Locate the cell with the specified text and output its [x, y] center coordinate. 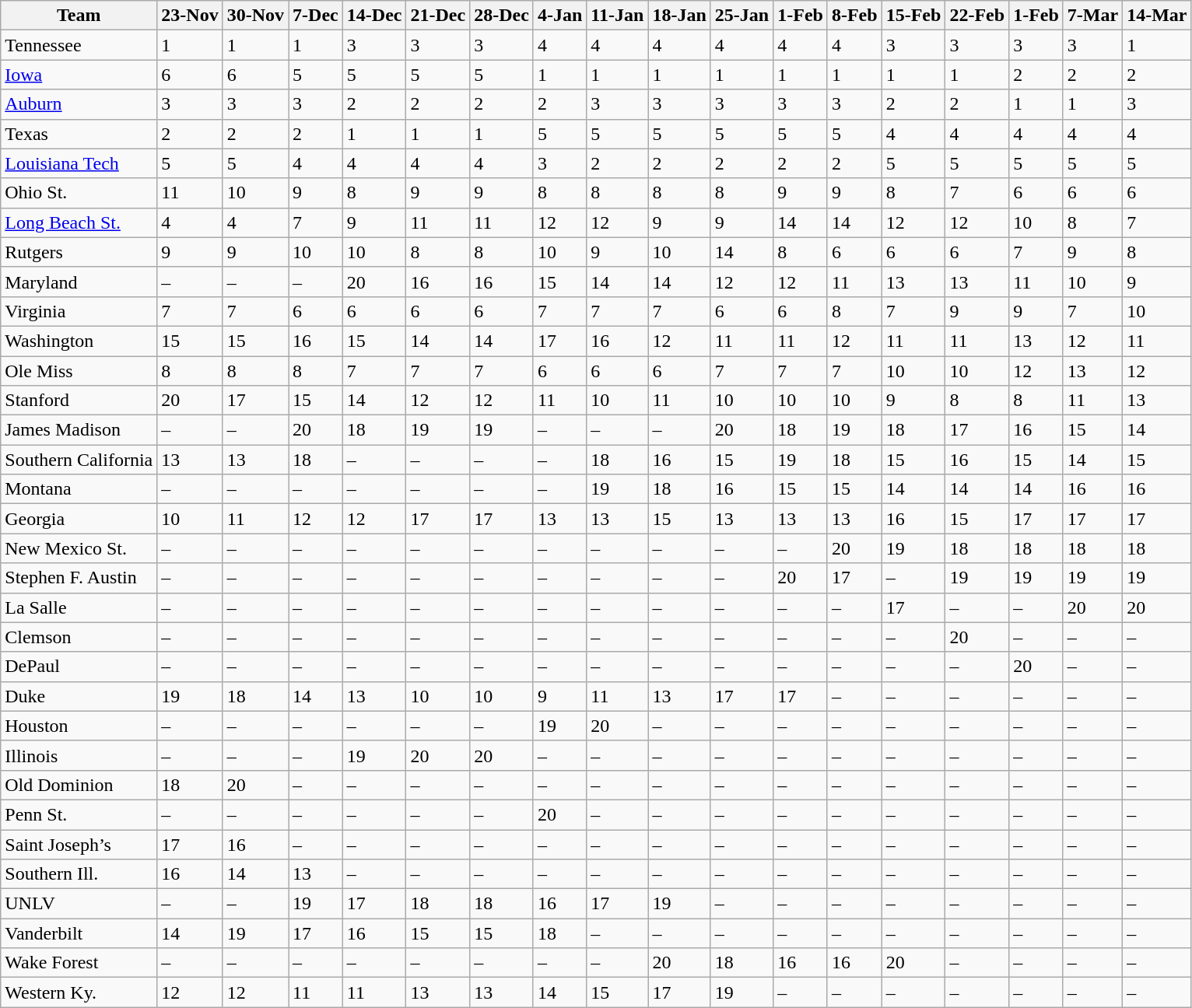
25-Jan [741, 16]
DePaul [79, 667]
Stanford [79, 401]
La Salle [79, 607]
Ole Miss [79, 371]
Western Ky. [79, 992]
Illinois [79, 755]
Iowa [79, 75]
Vanderbilt [79, 933]
Georgia [79, 519]
Duke [79, 696]
14-Dec [374, 16]
21-Dec [438, 16]
Maryland [79, 282]
7-Dec [316, 16]
Southern Ill. [79, 874]
Penn St. [79, 814]
4-Jan [559, 16]
New Mexico St. [79, 548]
Tennessee [79, 45]
Wake Forest [79, 963]
18-Jan [679, 16]
14-Mar [1157, 16]
Houston [79, 726]
Auburn [79, 104]
Virginia [79, 311]
Old Dominion [79, 785]
22-Feb [977, 16]
11-Jan [618, 16]
8-Feb [854, 16]
UNLV [79, 904]
Clemson [79, 637]
Montana [79, 489]
28-Dec [502, 16]
Louisiana Tech [79, 163]
Long Beach St. [79, 222]
15-Feb [913, 16]
Team [79, 16]
Rutgers [79, 252]
Saint Joseph’s [79, 844]
Ohio St. [79, 193]
Southern California [79, 460]
Texas [79, 134]
30-Nov [255, 16]
Stephen F. Austin [79, 578]
James Madison [79, 430]
23-Nov [190, 16]
7-Mar [1092, 16]
Washington [79, 341]
